Determine the [X, Y] coordinate at the center of the cell enclosing the given text.  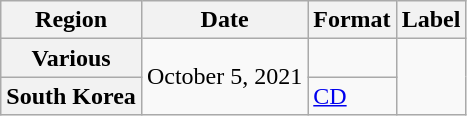
October 5, 2021 [224, 77]
Format [352, 20]
Various [72, 58]
CD [352, 96]
Label [431, 20]
Date [224, 20]
South Korea [72, 96]
Region [72, 20]
